From the cell containing the given text, extract its center point as (x, y) coordinate. 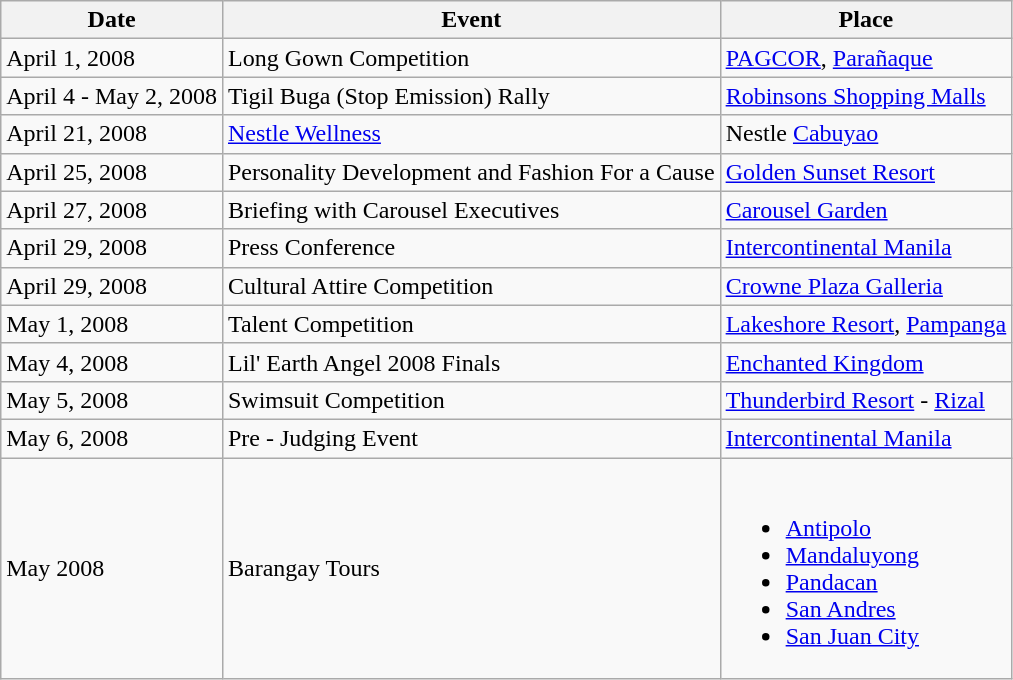
April 25, 2008 (112, 172)
May 1, 2008 (112, 324)
Event (471, 20)
Pre - Judging Event (471, 438)
Barangay Tours (471, 568)
PAGCOR, Parañaque (866, 58)
May 4, 2008 (112, 362)
Carousel Garden (866, 210)
AntipoloMandaluyongPandacanSan AndresSan Juan City (866, 568)
Briefing with Carousel Executives (471, 210)
Enchanted Kingdom (866, 362)
Date (112, 20)
April 4 - May 2, 2008 (112, 96)
Personality Development and Fashion For a Cause (471, 172)
May 2008 (112, 568)
May 5, 2008 (112, 400)
Long Gown Competition (471, 58)
Nestle Cabuyao (866, 134)
April 21, 2008 (112, 134)
Swimsuit Competition (471, 400)
Tigil Buga (Stop Emission) Rally (471, 96)
Cultural Attire Competition (471, 286)
Thunderbird Resort - Rizal (866, 400)
Robinsons Shopping Malls (866, 96)
Talent Competition (471, 324)
Lakeshore Resort, Pampanga (866, 324)
Press Conference (471, 248)
Golden Sunset Resort (866, 172)
May 6, 2008 (112, 438)
Crowne Plaza Galleria (866, 286)
April 1, 2008 (112, 58)
Place (866, 20)
Lil' Earth Angel 2008 Finals (471, 362)
Nestle Wellness (471, 134)
April 27, 2008 (112, 210)
